Pinpoint the cell where the given text exists, returning its (x, y) midpoint coordinate. 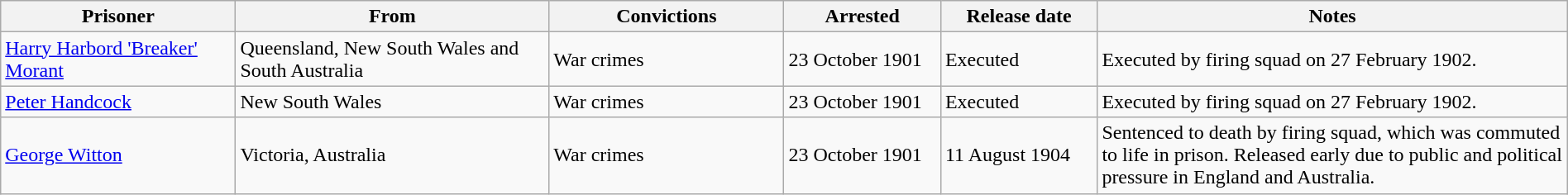
Convictions (667, 17)
Peter Handcock (118, 102)
Release date (1019, 17)
Notes (1332, 17)
George Witton (118, 155)
New South Wales (392, 102)
Harry Harbord 'Breaker' Morant (118, 59)
From (392, 17)
Arrested (862, 17)
11 August 1904 (1019, 155)
Queensland, New South Wales and South Australia (392, 59)
Victoria, Australia (392, 155)
Prisoner (118, 17)
